Capture the cell that displays the provided text and extract its [X, Y] central coordinate. 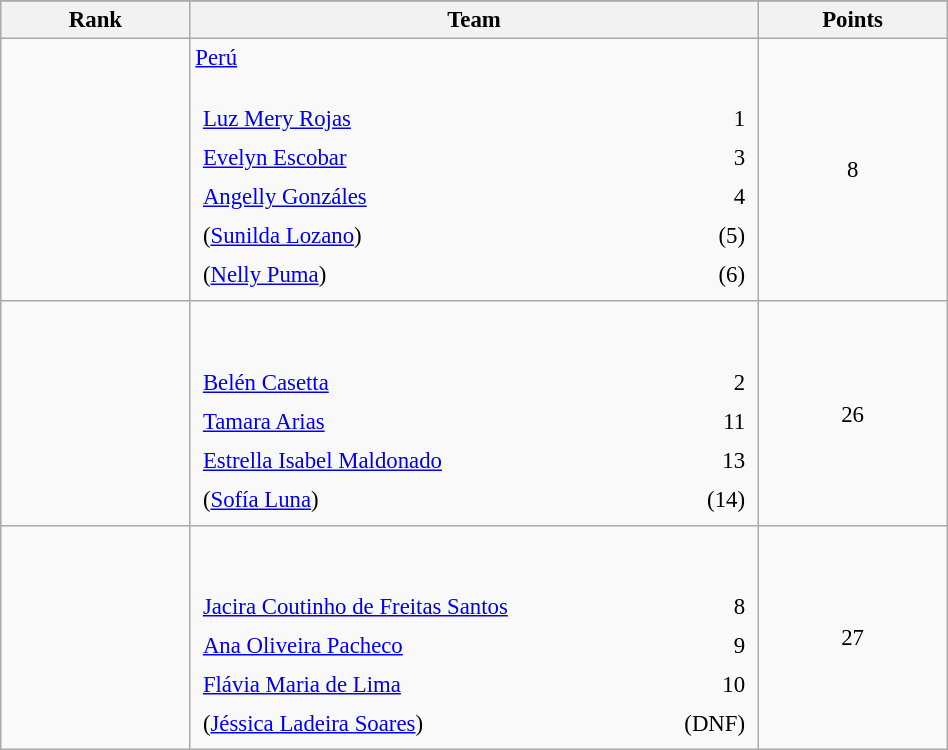
Luz Mery Rojas [426, 119]
(Nelly Puma) [426, 275]
Jacira Coutinho de Freitas Santos [422, 606]
Estrella Isabel Maldonado [428, 460]
4 [703, 197]
Angelly Gonzáles [426, 197]
Team [474, 20]
Flávia Maria de Lima [422, 684]
9 [700, 645]
2 [706, 382]
27 [852, 638]
3 [703, 158]
Belén Casetta [428, 382]
26 [852, 414]
13 [706, 460]
(6) [703, 275]
Ana Oliveira Pacheco [422, 645]
1 [703, 119]
Evelyn Escobar [426, 158]
(5) [703, 236]
Jacira Coutinho de Freitas Santos 8 Ana Oliveira Pacheco 9 Flávia Maria de Lima 10 (Jéssica Ladeira Soares) (DNF) [474, 638]
(Sunilda Lozano) [426, 236]
(Sofía Luna) [428, 499]
Perú Luz Mery Rojas 1 Evelyn Escobar 3 Angelly Gonzáles 4 (Sunilda Lozano) (5) (Nelly Puma) (6) [474, 170]
11 [706, 421]
Rank [96, 20]
Tamara Arias [428, 421]
Points [852, 20]
(DNF) [700, 723]
(14) [706, 499]
Belén Casetta 2 Tamara Arias 11 Estrella Isabel Maldonado 13 (Sofía Luna) (14) [474, 414]
(Jéssica Ladeira Soares) [422, 723]
10 [700, 684]
